Locate the cell with the specified text and output its [X, Y] center coordinate. 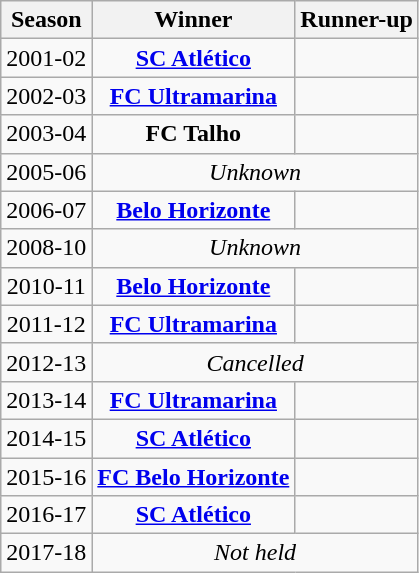
Winner [194, 20]
Not held [256, 553]
Runner-up [357, 20]
2005-06 [46, 172]
2017-18 [46, 553]
2008-10 [46, 248]
2014-15 [46, 438]
2011-12 [46, 324]
2016-17 [46, 515]
2010-11 [46, 286]
FC Belo Horizonte [194, 477]
2002-03 [46, 96]
2001-02 [46, 58]
FC Talho [194, 134]
2003-04 [46, 134]
Season [46, 20]
2013-14 [46, 400]
2012-13 [46, 362]
Cancelled [256, 362]
2006-07 [46, 210]
2015-16 [46, 477]
